Output the (x, y) coordinate of the center of the cell containing the given text.  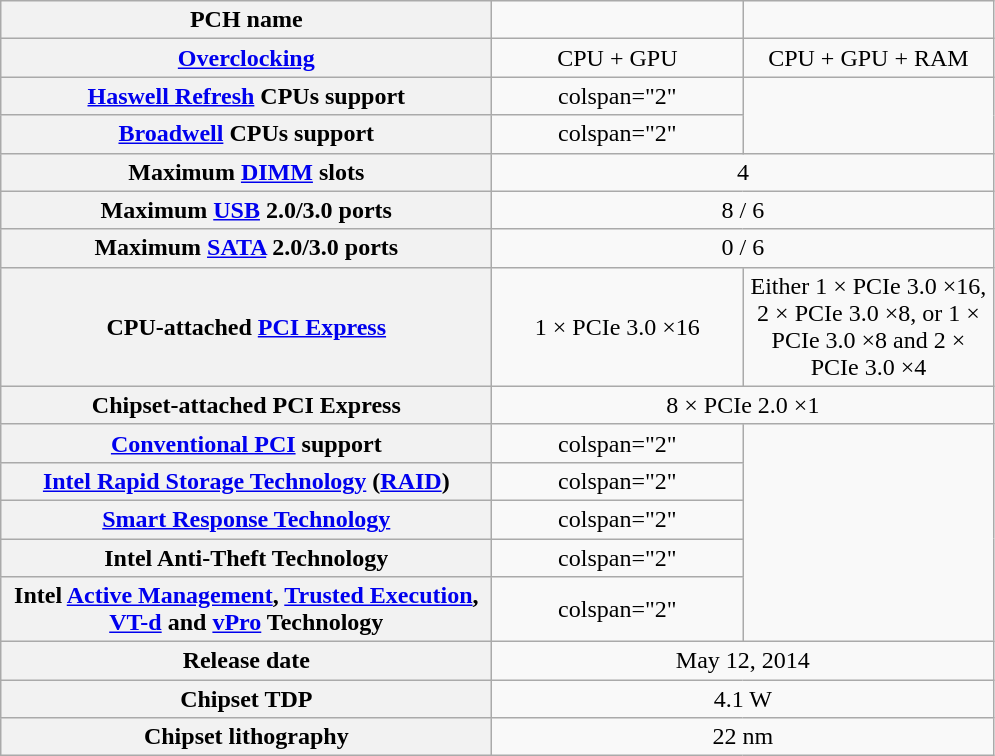
4 (743, 172)
CPU + GPU (618, 58)
Release date (246, 661)
1 × PCIe 3.0 ×16 (618, 326)
Overclocking (246, 58)
Maximum DIMM slots (246, 172)
Maximum SATA 2.0/3.0 ports (246, 248)
4.1 W (743, 699)
PCH name (246, 20)
Intel Rapid Storage Technology (RAID) (246, 481)
Chipset lithography (246, 737)
CPU-attached PCI Express (246, 326)
May 12, 2014 (743, 661)
Intel Active Management, Trusted Execution, VT-d and vPro Technology (246, 610)
Broadwell CPUs support (246, 134)
22 nm (743, 737)
CPU + GPU + RAM (868, 58)
Smart Response Technology (246, 519)
8 / 6 (743, 210)
Chipset TDP (246, 699)
Intel Anti-Theft Technology (246, 557)
Chipset-attached PCI Express (246, 405)
Maximum USB 2.0/3.0 ports (246, 210)
0 / 6 (743, 248)
Conventional PCI support (246, 443)
8 × PCIe 2.0 ×1 (743, 405)
Haswell Refresh CPUs support (246, 96)
Either 1 × PCIe 3.0 ×16, 2 × PCIe 3.0 ×8, or 1 × PCIe 3.0 ×8 and 2 × PCIe 3.0 ×4 (868, 326)
